Search for the cell housing the specified text and yield its (X, Y) center coordinate. 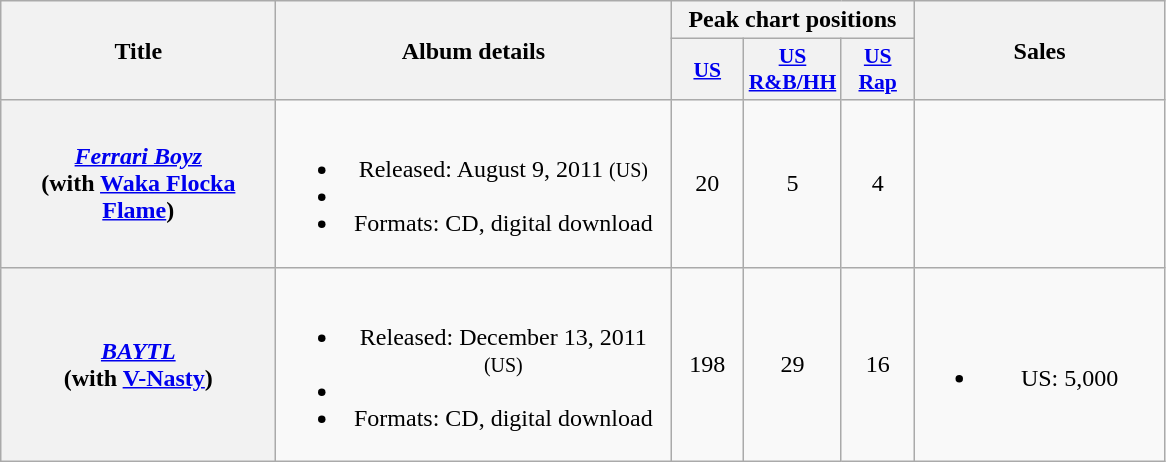
5 (793, 184)
16 (878, 364)
US (708, 70)
BAYTL(with V-Nasty) (138, 364)
29 (793, 364)
USR&B/HH (793, 70)
Released: August 9, 2011 (US)Formats: CD, digital download (474, 184)
20 (708, 184)
Sales (1040, 50)
Title (138, 50)
Ferrari Boyz(with Waka Flocka Flame) (138, 184)
Released: December 13, 2011 (US)Formats: CD, digital download (474, 364)
US: 5,000 (1040, 364)
Album details (474, 50)
Peak chart positions (792, 20)
198 (708, 364)
USRap (878, 70)
4 (878, 184)
